Return the (X, Y) coordinate for the center point of the cell that contains the specified text.  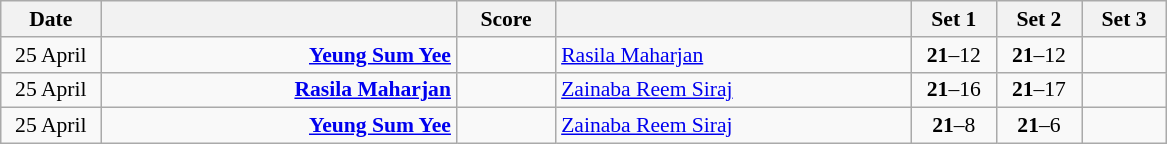
Score (506, 19)
21–6 (1038, 126)
Date (51, 19)
21–17 (1038, 90)
Set 1 (954, 19)
Set 2 (1038, 19)
21–16 (954, 90)
Set 3 (1124, 19)
21–8 (954, 126)
